Extract the [X, Y] coordinate from the center of the cell holding the provided text.  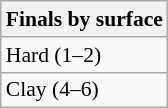
Finals by surface [84, 19]
Clay (4–6) [84, 90]
Hard (1–2) [84, 55]
